Capture the cell that displays the provided text and extract its [X, Y] central coordinate. 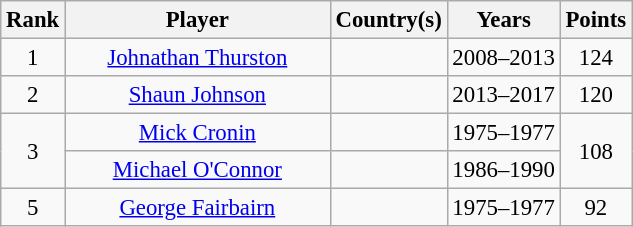
2 [33, 95]
1986–1990 [504, 170]
2008–2013 [504, 58]
5 [33, 208]
Player [198, 20]
Country(s) [388, 20]
Years [504, 20]
Rank [33, 20]
Johnathan Thurston [198, 58]
124 [596, 58]
92 [596, 208]
Shaun Johnson [198, 95]
3 [33, 152]
108 [596, 152]
2013–2017 [504, 95]
Mick Cronin [198, 133]
Michael O'Connor [198, 170]
120 [596, 95]
George Fairbairn [198, 208]
Points [596, 20]
1 [33, 58]
